Identify which cell holds the provided text, then report its (x, y) central coordinate. 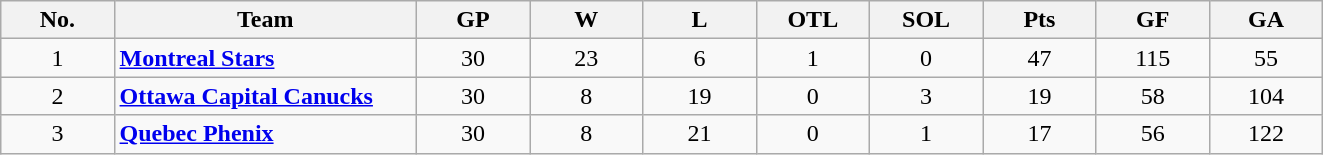
OTL (812, 20)
17 (1040, 134)
104 (1266, 96)
55 (1266, 58)
L (700, 20)
23 (586, 58)
47 (1040, 58)
115 (1152, 58)
GA (1266, 20)
58 (1152, 96)
122 (1266, 134)
GP (472, 20)
Quebec Phenix (265, 134)
Ottawa Capital Canucks (265, 96)
Team (265, 20)
Montreal Stars (265, 58)
GF (1152, 20)
No. (58, 20)
6 (700, 58)
21 (700, 134)
SOL (926, 20)
56 (1152, 134)
W (586, 20)
Pts (1040, 20)
2 (58, 96)
